Return the (X, Y) coordinate for the center point of the cell that contains the specified text.  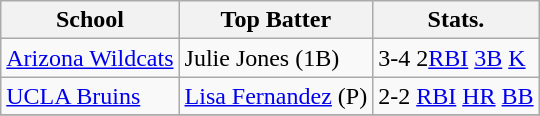
Top Batter (276, 20)
Julie Jones (1B) (276, 58)
Arizona Wildcats (90, 58)
UCLA Bruins (90, 96)
Stats. (456, 20)
2-2 RBI HR BB (456, 96)
3-4 2RBI 3B K (456, 58)
School (90, 20)
Lisa Fernandez (P) (276, 96)
